Find where the given text appears and provide that cell's center as [X, Y] coordinate. 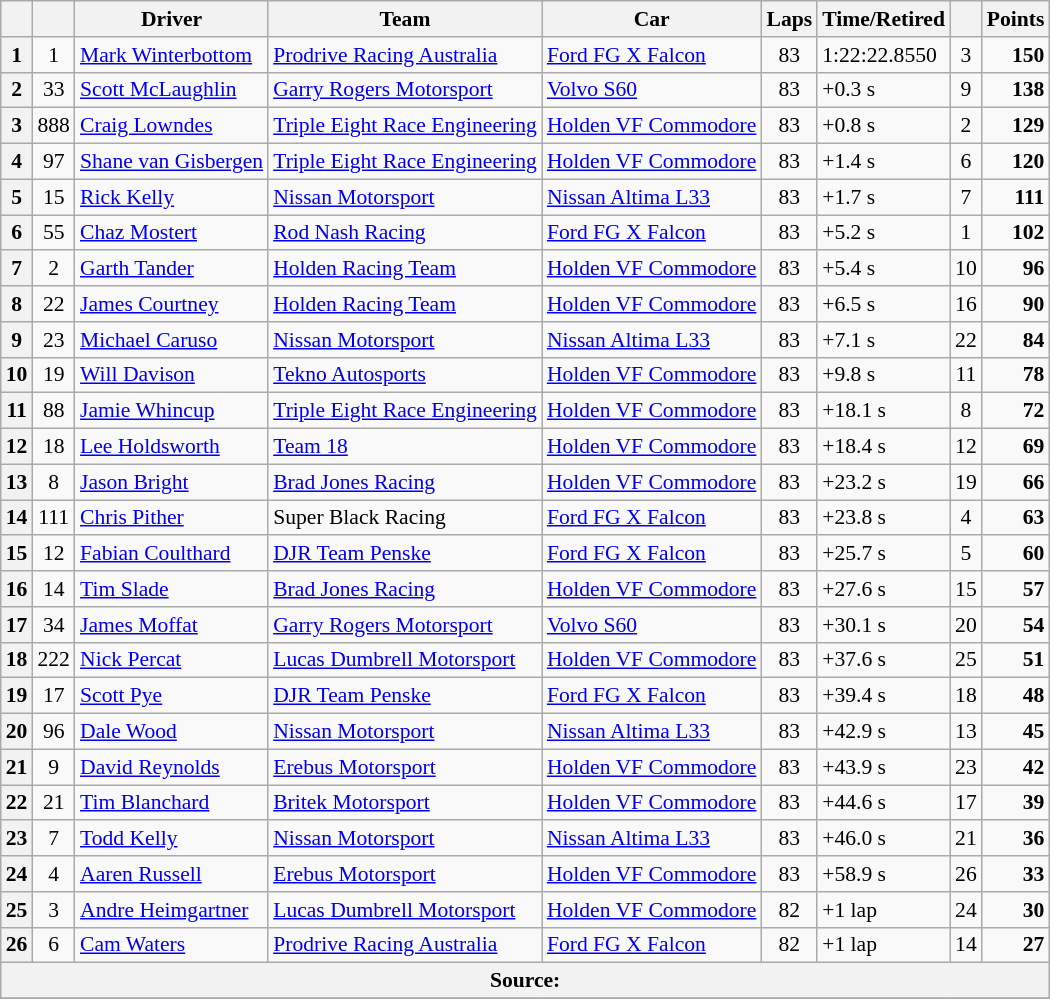
+5.4 s [884, 269]
Michael Caruso [172, 340]
Tim Blanchard [172, 803]
60 [1016, 554]
+44.6 s [884, 803]
Todd Kelly [172, 839]
+0.3 s [884, 90]
120 [1016, 162]
1:22:22.8550 [884, 55]
36 [1016, 839]
Rod Nash Racing [405, 233]
+43.9 s [884, 767]
+37.6 s [884, 660]
90 [1016, 304]
+23.2 s [884, 482]
Lee Holdsworth [172, 447]
+46.0 s [884, 839]
Nick Percat [172, 660]
Team 18 [405, 447]
+58.9 s [884, 874]
Britek Motorsport [405, 803]
57 [1016, 589]
+25.7 s [884, 554]
Cam Waters [172, 945]
Car [652, 19]
Laps [789, 19]
+18.1 s [884, 411]
69 [1016, 447]
Jamie Whincup [172, 411]
Source: [526, 981]
Team [405, 19]
45 [1016, 732]
888 [54, 126]
138 [1016, 90]
Shane van Gisbergen [172, 162]
+6.5 s [884, 304]
34 [54, 625]
54 [1016, 625]
Time/Retired [884, 19]
+0.8 s [884, 126]
+23.8 s [884, 518]
Tim Slade [172, 589]
Mark Winterbottom [172, 55]
+42.9 s [884, 732]
66 [1016, 482]
72 [1016, 411]
Will Davison [172, 375]
Driver [172, 19]
Craig Lowndes [172, 126]
Super Black Racing [405, 518]
Andre Heimgartner [172, 910]
+39.4 s [884, 696]
Dale Wood [172, 732]
39 [1016, 803]
David Reynolds [172, 767]
James Courtney [172, 304]
51 [1016, 660]
Points [1016, 19]
78 [1016, 375]
Tekno Autosports [405, 375]
+18.4 s [884, 447]
27 [1016, 945]
42 [1016, 767]
Scott McLaughlin [172, 90]
+1.4 s [884, 162]
+1.7 s [884, 197]
+7.1 s [884, 340]
129 [1016, 126]
84 [1016, 340]
Fabian Coulthard [172, 554]
Jason Bright [172, 482]
222 [54, 660]
+30.1 s [884, 625]
30 [1016, 910]
Rick Kelly [172, 197]
Garth Tander [172, 269]
Chaz Mostert [172, 233]
88 [54, 411]
+27.6 s [884, 589]
150 [1016, 55]
Aaren Russell [172, 874]
+5.2 s [884, 233]
102 [1016, 233]
63 [1016, 518]
Scott Pye [172, 696]
97 [54, 162]
55 [54, 233]
48 [1016, 696]
+9.8 s [884, 375]
James Moffat [172, 625]
Chris Pither [172, 518]
